Extract the (x, y) coordinate from the center of the cell holding the provided text.  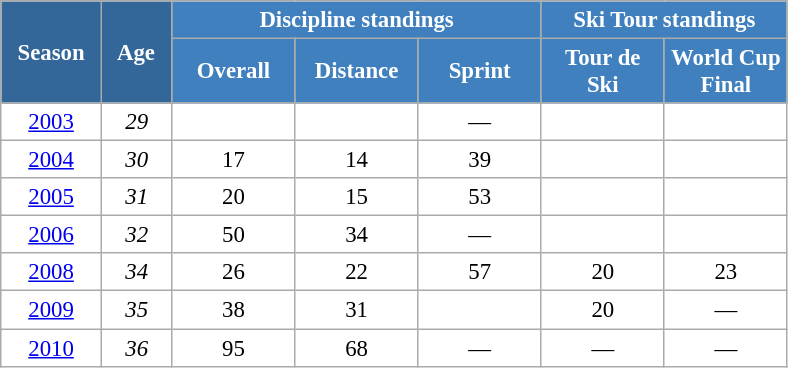
2010 (52, 348)
2003 (52, 122)
30 (136, 160)
53 (480, 197)
32 (136, 235)
Overall (234, 72)
38 (234, 310)
2008 (52, 273)
68 (356, 348)
Tour deSki (602, 72)
23 (726, 273)
Sprint (480, 72)
35 (136, 310)
26 (234, 273)
17 (234, 160)
Age (136, 52)
Ski Tour standings (664, 20)
Distance (356, 72)
95 (234, 348)
15 (356, 197)
57 (480, 273)
39 (480, 160)
36 (136, 348)
World CupFinal (726, 72)
Discipline standings (356, 20)
2006 (52, 235)
29 (136, 122)
22 (356, 273)
50 (234, 235)
14 (356, 160)
2005 (52, 197)
Season (52, 52)
2009 (52, 310)
2004 (52, 160)
